Scan for the cell matching the given text and deliver its [x, y] coordinate at center. 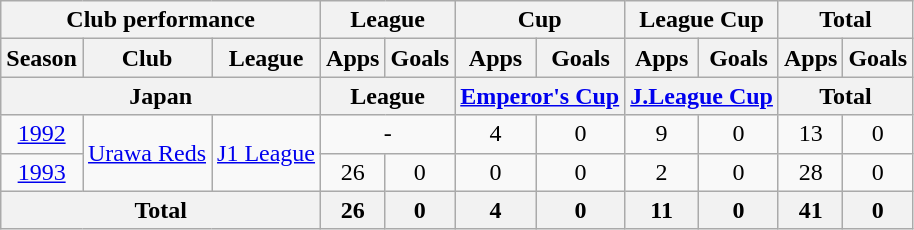
1992 [42, 134]
J.League Cup [702, 96]
41 [810, 210]
28 [810, 172]
Club [146, 58]
Emperor's Cup [540, 96]
Japan [161, 96]
League Cup [702, 20]
Urawa Reds [146, 153]
Club performance [161, 20]
9 [662, 134]
2 [662, 172]
1993 [42, 172]
11 [662, 210]
J1 League [266, 153]
Season [42, 58]
13 [810, 134]
- [388, 134]
Cup [540, 20]
